Capture the cell that displays the provided text and extract its [X, Y] central coordinate. 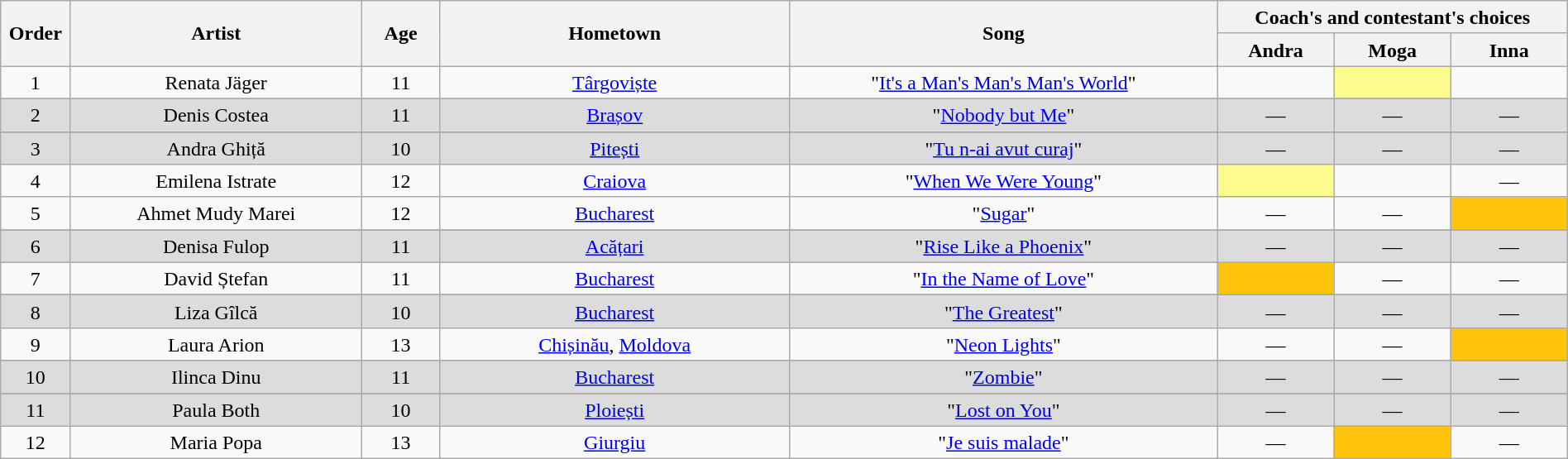
9 [36, 344]
Order [36, 33]
Moga [1393, 50]
3 [36, 148]
Brașov [615, 115]
"Neon Lights" [1004, 344]
Andra Ghiță [217, 148]
"When We Were Young" [1004, 181]
Coach's and contestant's choices [1393, 17]
Emilena Istrate [217, 181]
Hometown [615, 33]
"Lost on You" [1004, 410]
Ilinca Dinu [217, 377]
4 [36, 181]
"Tu n-ai avut curaj" [1004, 148]
Laura Arion [217, 344]
Pitești [615, 148]
David Ștefan [217, 279]
Giurgiu [615, 442]
"Zombie" [1004, 377]
"Je suis malade" [1004, 442]
"Nobody but Me" [1004, 115]
Maria Popa [217, 442]
"Sugar" [1004, 213]
7 [36, 279]
2 [36, 115]
Inna [1508, 50]
Andra [1275, 50]
Age [401, 33]
8 [36, 312]
Denis Costea [217, 115]
Song [1004, 33]
Renata Jäger [217, 83]
6 [36, 246]
"The Greatest" [1004, 312]
Liza Gîlcă [217, 312]
1 [36, 83]
Ahmet Mudy Marei [217, 213]
Craiova [615, 181]
"It's a Man's Man's Man's World" [1004, 83]
Târgoviște [615, 83]
Ploiești [615, 410]
Chișinău, Moldova [615, 344]
Acățari [615, 246]
Paula Both [217, 410]
Artist [217, 33]
Denisa Fulop [217, 246]
"In the Name of Love" [1004, 279]
5 [36, 213]
"Rise Like a Phoenix" [1004, 246]
